Return the (x, y) coordinate for the center point of the cell that contains the specified text.  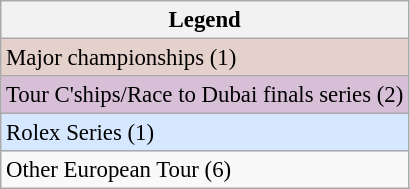
Legend (205, 20)
Rolex Series (1) (205, 133)
Other European Tour (6) (205, 170)
Tour C'ships/Race to Dubai finals series (2) (205, 95)
Major championships (1) (205, 58)
